From the cell containing the given text, extract its center point as (X, Y) coordinate. 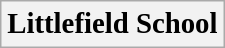
Littlefield School (112, 24)
